Extract the [X, Y] coordinate from the center of the cell holding the provided text.  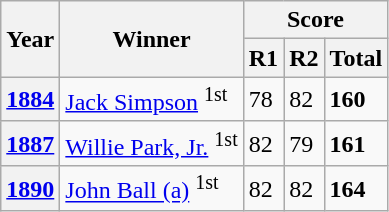
1890 [30, 188]
78 [263, 100]
R2 [304, 58]
1887 [30, 144]
Score [315, 20]
Winner [152, 39]
Year [30, 39]
79 [304, 144]
Jack Simpson 1st [152, 100]
161 [356, 144]
164 [356, 188]
John Ball (a) 1st [152, 188]
1884 [30, 100]
R1 [263, 58]
Willie Park, Jr. 1st [152, 144]
160 [356, 100]
Total [356, 58]
